Extract the [x, y] coordinate from the center of the cell holding the provided text.  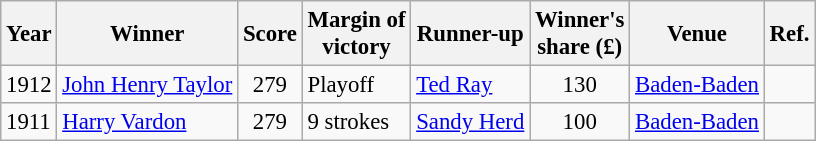
Margin ofvictory [356, 34]
9 strokes [356, 122]
Ted Ray [470, 85]
Ref. [789, 34]
1912 [29, 85]
Runner-up [470, 34]
130 [580, 85]
John Henry Taylor [148, 85]
Harry Vardon [148, 122]
Venue [698, 34]
100 [580, 122]
Sandy Herd [470, 122]
Playoff [356, 85]
Winner'sshare (£) [580, 34]
Winner [148, 34]
Score [270, 34]
Year [29, 34]
1911 [29, 122]
